Provide the [X, Y] coordinate of the cell's center where the given text is located.  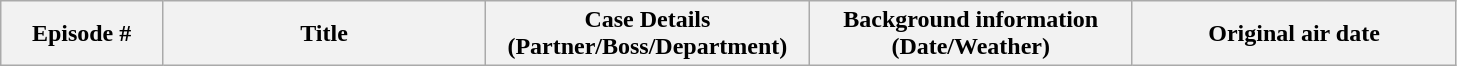
Background information(Date/Weather) [970, 34]
Original air date [1294, 34]
Episode # [82, 34]
Case Details(Partner/Boss/Department) [648, 34]
Title [324, 34]
